For the text-containing cell, return its midpoint in (X, Y) coordinate format. 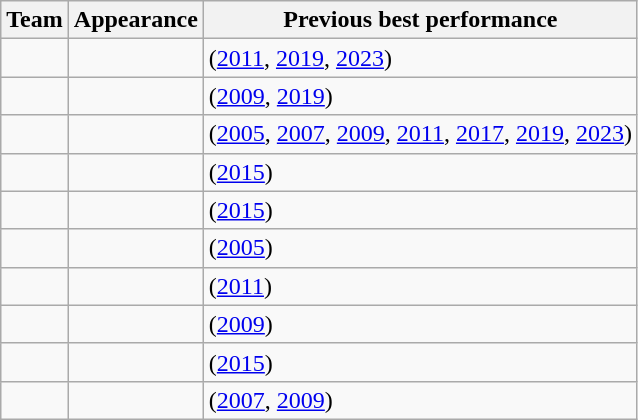
(2005) (420, 248)
Previous best performance (420, 20)
(2007, 2009) (420, 400)
(2011, 2019, 2023) (420, 58)
(2005, 2007, 2009, 2011, 2017, 2019, 2023) (420, 134)
(2009, 2019) (420, 96)
Team (35, 20)
(2009) (420, 324)
Appearance (136, 20)
(2011) (420, 286)
